Detect which cell encompasses the target text, then output its [X, Y] center coordinate. 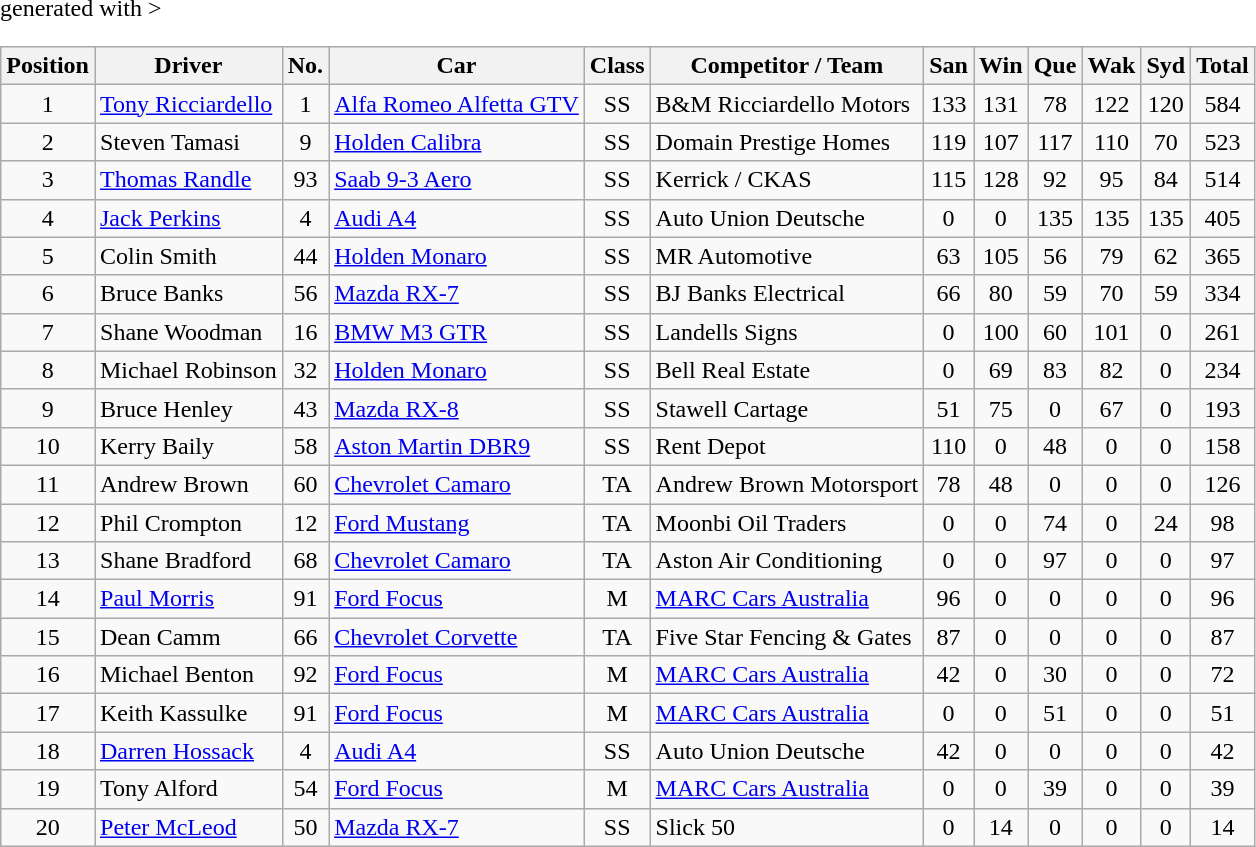
193 [1223, 408]
Andrew Brown [188, 484]
95 [1112, 180]
2 [48, 142]
334 [1223, 294]
Position [48, 66]
BMW M3 GTR [457, 332]
Shane Woodman [188, 332]
3 [48, 180]
Aston Martin DBR9 [457, 446]
82 [1112, 370]
50 [305, 827]
80 [1002, 294]
Slick 50 [787, 827]
Domain Prestige Homes [787, 142]
Tony Ricciardello [188, 104]
Tony Alford [188, 789]
Landells Signs [787, 332]
Mazda RX-8 [457, 408]
98 [1223, 523]
122 [1112, 104]
19 [48, 789]
Stawell Cartage [787, 408]
Competitor / Team [787, 66]
20 [48, 827]
115 [949, 180]
Win [1002, 66]
10 [48, 446]
Kerry Baily [188, 446]
MR Automotive [787, 256]
13 [48, 561]
Saab 9-3 Aero [457, 180]
15 [48, 637]
107 [1002, 142]
72 [1223, 675]
Bruce Henley [188, 408]
Total [1223, 66]
30 [1055, 675]
Dean Camm [188, 637]
Aston Air Conditioning [787, 561]
Wak [1112, 66]
105 [1002, 256]
Bell Real Estate [787, 370]
8 [48, 370]
69 [1002, 370]
93 [305, 180]
B&M Ricciardello Motors [787, 104]
Steven Tamasi [188, 142]
79 [1112, 256]
100 [1002, 332]
62 [1166, 256]
Alfa Romeo Alfetta GTV [457, 104]
Paul Morris [188, 599]
5 [48, 256]
514 [1223, 180]
Phil Crompton [188, 523]
Keith Kassulke [188, 713]
Jack Perkins [188, 218]
84 [1166, 180]
74 [1055, 523]
Andrew Brown Motorsport [787, 484]
17 [48, 713]
58 [305, 446]
Ford Mustang [457, 523]
Driver [188, 66]
Class [617, 66]
Bruce Banks [188, 294]
584 [1223, 104]
234 [1223, 370]
18 [48, 751]
131 [1002, 104]
365 [1223, 256]
101 [1112, 332]
261 [1223, 332]
117 [1055, 142]
San [949, 66]
120 [1166, 104]
Colin Smith [188, 256]
75 [1002, 408]
Shane Bradford [188, 561]
32 [305, 370]
523 [1223, 142]
Michael Robinson [188, 370]
Holden Calibra [457, 142]
44 [305, 256]
63 [949, 256]
128 [1002, 180]
43 [305, 408]
24 [1166, 523]
Thomas Randle [188, 180]
158 [1223, 446]
126 [1223, 484]
Moonbi Oil Traders [787, 523]
Rent Depot [787, 446]
6 [48, 294]
405 [1223, 218]
No. [305, 66]
133 [949, 104]
Peter McLeod [188, 827]
Syd [1166, 66]
67 [1112, 408]
54 [305, 789]
Michael Benton [188, 675]
7 [48, 332]
119 [949, 142]
Five Star Fencing & Gates [787, 637]
Darren Hossack [188, 751]
Que [1055, 66]
BJ Banks Electrical [787, 294]
83 [1055, 370]
Kerrick / CKAS [787, 180]
Chevrolet Corvette [457, 637]
68 [305, 561]
11 [48, 484]
Car [457, 66]
